Determine the [x, y] coordinate at the center of the cell enclosing the given text.  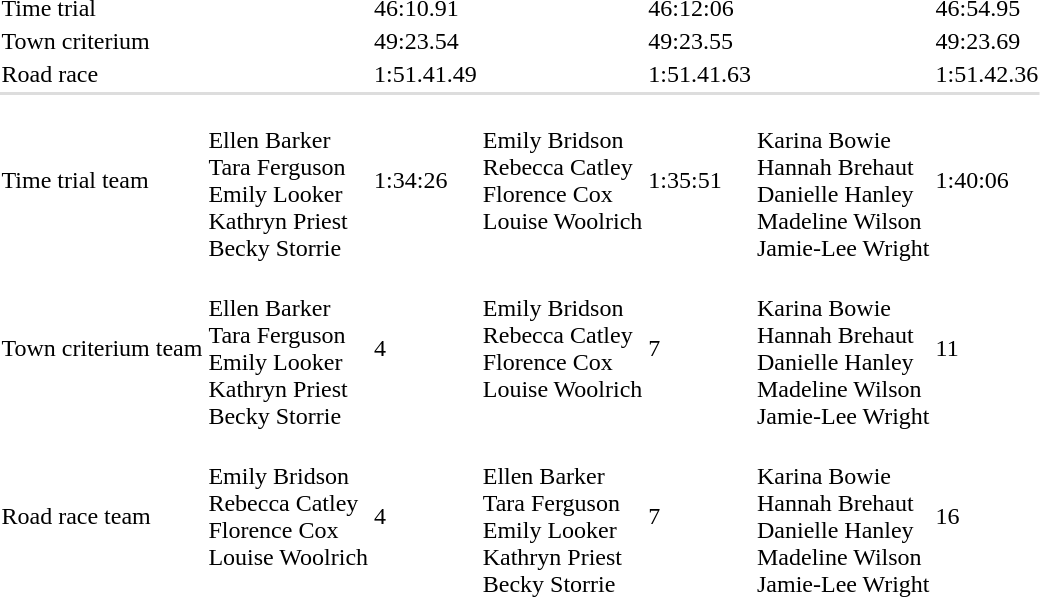
Time trial team [102, 180]
1:35:51 [700, 180]
11 [987, 348]
1:51.41.49 [426, 74]
1:40:06 [987, 180]
Town criterium [102, 41]
1:34:26 [426, 180]
Road race [102, 74]
49:23.55 [700, 41]
1:51.42.36 [987, 74]
49:23.69 [987, 41]
4 [426, 348]
Town criterium team [102, 348]
49:23.54 [426, 41]
1:51.41.63 [700, 74]
7 [700, 348]
